Return [X, Y] of the center of cell containing provided text 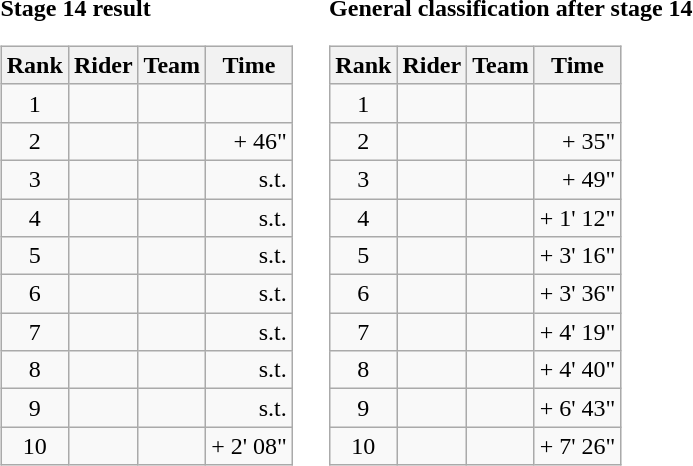
+ 3' 36" [578, 294]
+ 1' 12" [578, 217]
+ 46" [250, 141]
+ 3' 16" [578, 256]
+ 4' 40" [578, 370]
+ 7' 26" [578, 446]
+ 2' 08" [250, 446]
+ 49" [578, 179]
+ 4' 19" [578, 332]
+ 35" [578, 141]
+ 6' 43" [578, 408]
